From the cell containing the given text, extract its center point as [x, y] coordinate. 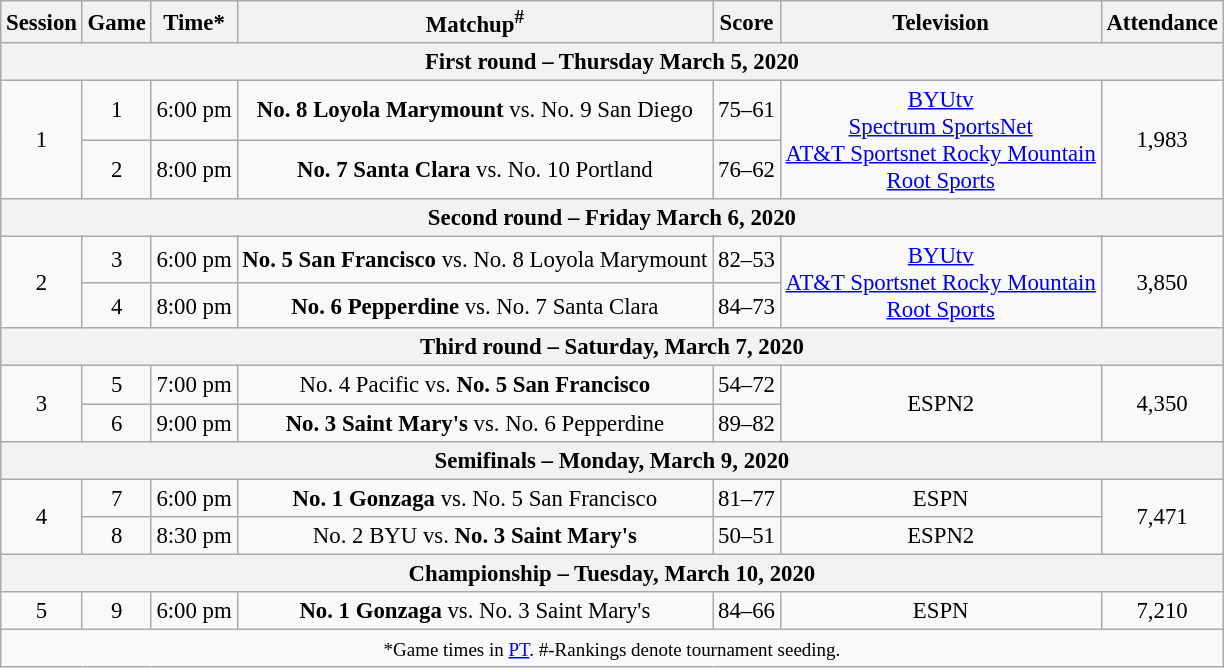
81–77 [747, 498]
76–62 [747, 170]
84–73 [747, 306]
7:00 pm [194, 385]
84–66 [747, 611]
No. 1 Gonzaga vs. No. 5 San Francisco [475, 498]
Second round – Friday March 6, 2020 [612, 218]
89–82 [747, 423]
82–53 [747, 260]
9 [116, 611]
7 [116, 498]
Time* [194, 22]
Semifinals – Monday, March 9, 2020 [612, 460]
BYUtvSpectrum SportsNetAT&T Sportsnet Rocky MountainRoot Sports [940, 140]
8 [116, 535]
1,983 [1162, 140]
No. 8 Loyola Marymount vs. No. 9 San Diego [475, 110]
No. 2 BYU vs. No. 3 Saint Mary's [475, 535]
50–51 [747, 535]
BYUtvAT&T Sportsnet Rocky MountainRoot Sports [940, 283]
No. 5 San Francisco vs. No. 8 Loyola Marymount [475, 260]
7,210 [1162, 611]
Session [42, 22]
Game [116, 22]
Attendance [1162, 22]
54–72 [747, 385]
Championship – Tuesday, March 10, 2020 [612, 573]
Matchup# [475, 22]
Score [747, 22]
3,850 [1162, 283]
8:30 pm [194, 535]
No. 6 Pepperdine vs. No. 7 Santa Clara [475, 306]
4,350 [1162, 404]
75–61 [747, 110]
Television [940, 22]
7,471 [1162, 516]
No. 4 Pacific vs. No. 5 San Francisco [475, 385]
First round – Thursday March 5, 2020 [612, 62]
9:00 pm [194, 423]
*Game times in PT. #-Rankings denote tournament seeding. [612, 648]
Third round – Saturday, March 7, 2020 [612, 347]
No. 7 Santa Clara vs. No. 10 Portland [475, 170]
No. 3 Saint Mary's vs. No. 6 Pepperdine [475, 423]
6 [116, 423]
No. 1 Gonzaga vs. No. 3 Saint Mary's [475, 611]
